Detect which cell encompasses the target text, then output its [x, y] center coordinate. 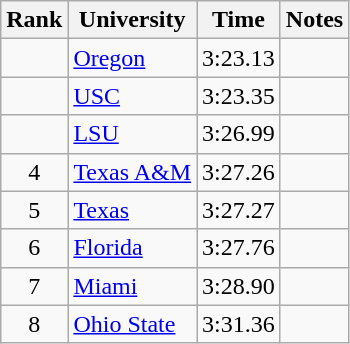
8 [34, 324]
3:23.13 [239, 58]
3:28.90 [239, 286]
7 [34, 286]
3:31.36 [239, 324]
LSU [132, 134]
Ohio State [132, 324]
3:26.99 [239, 134]
3:27.26 [239, 172]
3:27.76 [239, 248]
4 [34, 172]
Texas A&M [132, 172]
3:27.27 [239, 210]
5 [34, 210]
Rank [34, 20]
Texas [132, 210]
Time [239, 20]
Florida [132, 248]
USC [132, 96]
Oregon [132, 58]
University [132, 20]
Miami [132, 286]
6 [34, 248]
3:23.35 [239, 96]
Notes [314, 20]
